Locate the cell with the specified text and output its (X, Y) center coordinate. 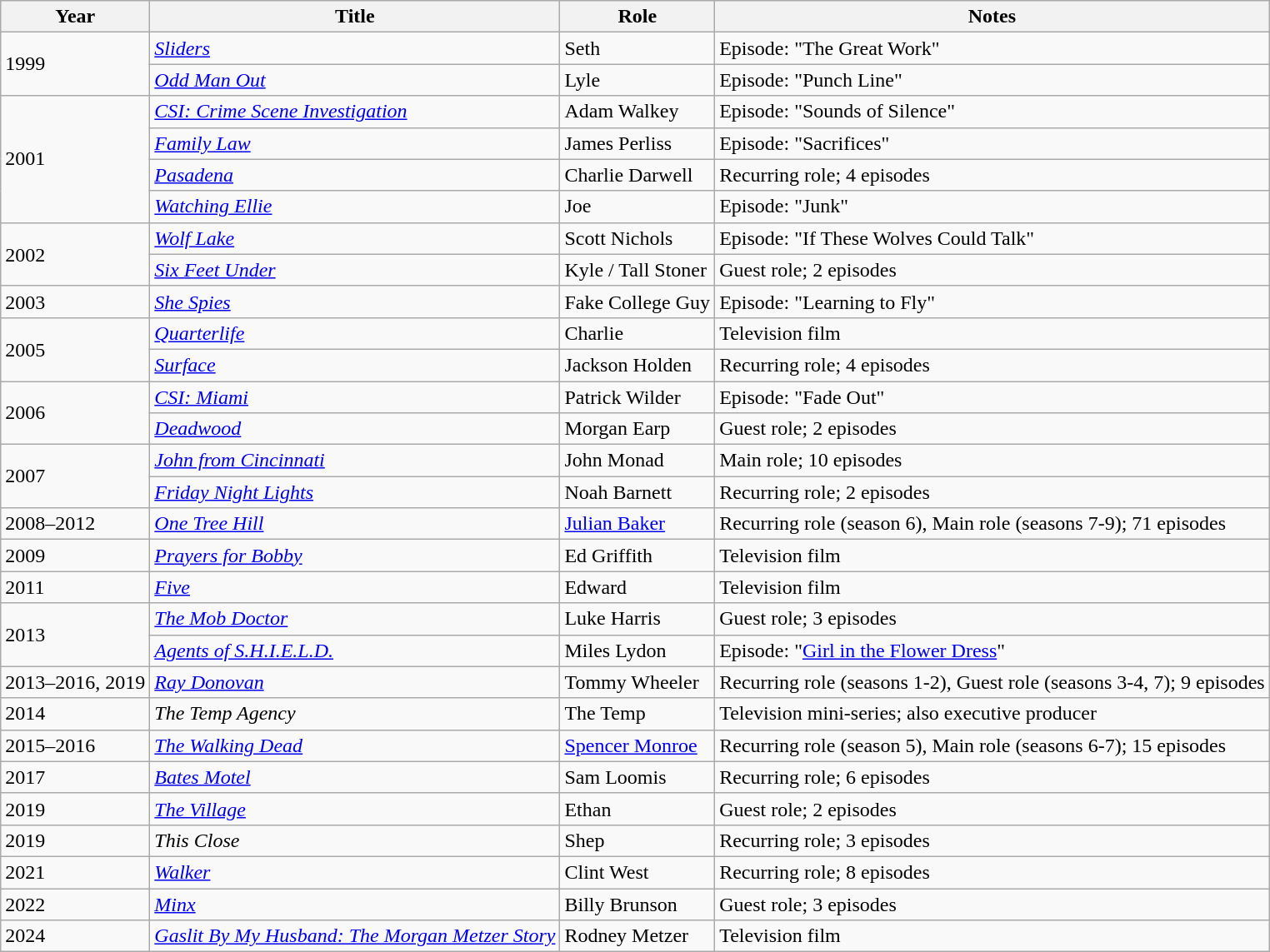
Episode: "Fade Out" (992, 397)
Tommy Wheeler (637, 682)
Kyle / Tall Stoner (637, 270)
James Perliss (637, 143)
Morgan Earp (637, 429)
Jackson Holden (637, 365)
Episode: "Junk" (992, 207)
Lyle (637, 80)
Recurring role; 3 episodes (992, 840)
Recurring role (season 5), Main role (seasons 6-7); 15 episodes (992, 745)
Episode: "Sacrifices" (992, 143)
Seth (637, 48)
Fake College Guy (637, 302)
2011 (75, 587)
Rodney Metzer (637, 936)
Television mini-series; also executive producer (992, 714)
Prayers for Bobby (355, 556)
Notes (992, 17)
Odd Man Out (355, 80)
Episode: "The Great Work" (992, 48)
2003 (75, 302)
Quarterlife (355, 333)
Surface (355, 365)
Patrick Wilder (637, 397)
Gaslit By My Husband: The Morgan Metzer Story (355, 936)
Pasadena (355, 175)
2002 (75, 254)
2017 (75, 777)
Friday Night Lights (355, 492)
2021 (75, 872)
Ed Griffith (637, 556)
2022 (75, 904)
Deadwood (355, 429)
Recurring role (seasons 1-2), Guest role (seasons 3-4, 7); 9 episodes (992, 682)
Scott Nichols (637, 238)
Julian Baker (637, 524)
The Temp Agency (355, 714)
Agents of S.H.I.E.L.D. (355, 650)
2008–2012 (75, 524)
2007 (75, 476)
Episode: "Learning to Fly" (992, 302)
Sam Loomis (637, 777)
Role (637, 17)
Edward (637, 587)
Noah Barnett (637, 492)
2013 (75, 635)
CSI: Miami (355, 397)
Charlie Darwell (637, 175)
1999 (75, 64)
Sliders (355, 48)
The Temp (637, 714)
2005 (75, 349)
2001 (75, 159)
Billy Brunson (637, 904)
Recurring role (season 6), Main role (seasons 7-9); 71 episodes (992, 524)
Spencer Monroe (637, 745)
Recurring role; 8 episodes (992, 872)
Six Feet Under (355, 270)
Episode: "Punch Line" (992, 80)
Bates Motel (355, 777)
Year (75, 17)
Main role; 10 episodes (992, 461)
Episode: "Girl in the Flower Dress" (992, 650)
Clint West (637, 872)
Charlie (637, 333)
2013–2016, 2019 (75, 682)
Recurring role; 2 episodes (992, 492)
Watching Ellie (355, 207)
Recurring role; 6 episodes (992, 777)
Joe (637, 207)
Miles Lydon (637, 650)
2015–2016 (75, 745)
One Tree Hill (355, 524)
Adam Walkey (637, 112)
Luke Harris (637, 619)
Minx (355, 904)
Ray Donovan (355, 682)
The Walking Dead (355, 745)
Walker (355, 872)
John Monad (637, 461)
Episode: "If These Wolves Could Talk" (992, 238)
2009 (75, 556)
Five (355, 587)
Shep (637, 840)
2014 (75, 714)
CSI: Crime Scene Investigation (355, 112)
Family Law (355, 143)
Title (355, 17)
She Spies (355, 302)
Episode: "Sounds of Silence" (992, 112)
John from Cincinnati (355, 461)
The Mob Doctor (355, 619)
The Village (355, 809)
Ethan (637, 809)
2006 (75, 413)
Wolf Lake (355, 238)
2024 (75, 936)
This Close (355, 840)
